From the cell containing the given text, extract its center point as [x, y] coordinate. 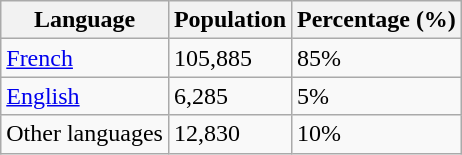
Percentage (%) [377, 20]
English [85, 96]
85% [377, 58]
5% [377, 96]
105,885 [230, 58]
6,285 [230, 96]
French [85, 58]
10% [377, 134]
Population [230, 20]
12,830 [230, 134]
Language [85, 20]
Other languages [85, 134]
